Find where the given text appears and provide that cell's center as [X, Y] coordinate. 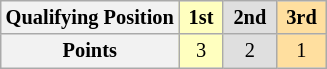
1st [202, 17]
3 [202, 51]
1 [301, 51]
2nd [250, 17]
Points [90, 51]
Qualifying Position [90, 17]
2 [250, 51]
3rd [301, 17]
